From the cell containing the given text, extract its center point as [X, Y] coordinate. 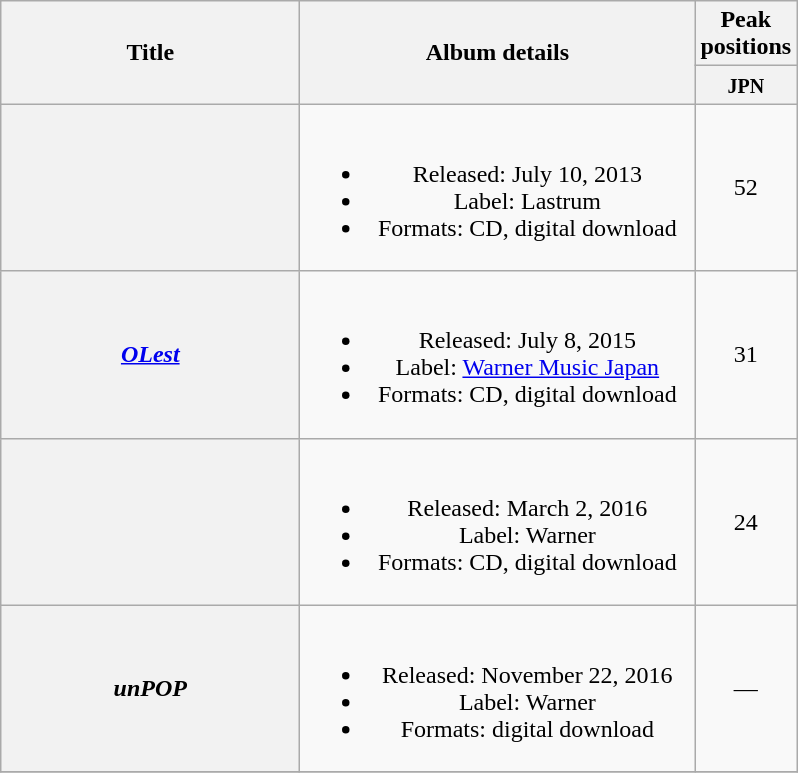
OLest [150, 354]
Released: July 10, 2013 Label: LastrumFormats: CD, digital download [498, 188]
Peak positions [746, 34]
Released: November 22, 2016 Label: WarnerFormats: digital download [498, 688]
Released: March 2, 2016 Label: WarnerFormats: CD, digital download [498, 522]
JPN [746, 85]
unPOP [150, 688]
52 [746, 188]
Title [150, 52]
Album details [498, 52]
31 [746, 354]
24 [746, 522]
— [746, 688]
Released: July 8, 2015 Label: Warner Music JapanFormats: CD, digital download [498, 354]
